From the cell containing the given text, extract its center point as (x, y) coordinate. 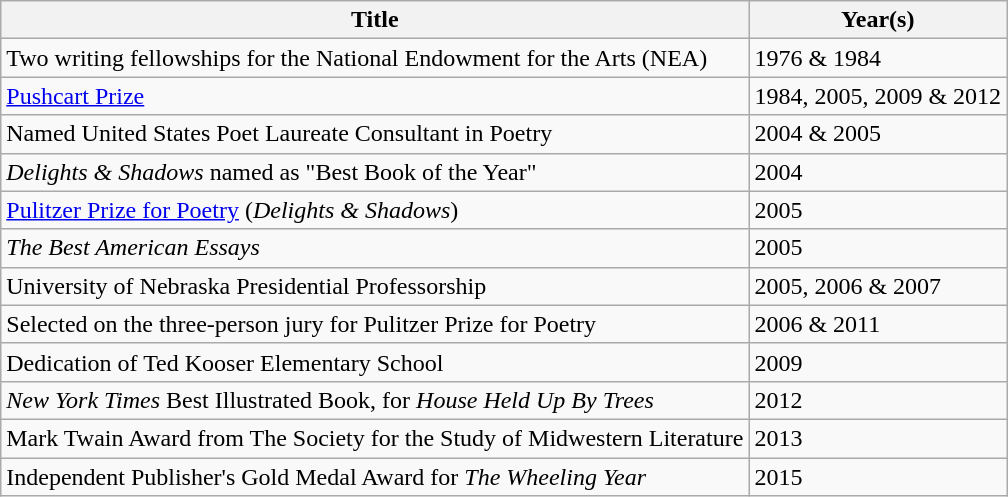
2006 & 2011 (878, 324)
1976 & 1984 (878, 58)
Pushcart Prize (375, 96)
Pulitzer Prize for Poetry (Delights & Shadows) (375, 210)
Independent Publisher's Gold Medal Award for The Wheeling Year (375, 477)
Dedication of Ted Kooser Elementary School (375, 362)
Title (375, 20)
2004 (878, 172)
University of Nebraska Presidential Professorship (375, 286)
2013 (878, 438)
2005, 2006 & 2007 (878, 286)
2015 (878, 477)
New York Times Best Illustrated Book, for House Held Up By Trees (375, 400)
Year(s) (878, 20)
Two writing fellowships for the National Endowment for the Arts (NEA) (375, 58)
Mark Twain Award from The Society for the Study of Midwestern Literature (375, 438)
2012 (878, 400)
Named United States Poet Laureate Consultant in Poetry (375, 134)
Delights & Shadows named as "Best Book of the Year" (375, 172)
2009 (878, 362)
Selected on the three-person jury for Pulitzer Prize for Poetry (375, 324)
1984, 2005, 2009 & 2012 (878, 96)
2004 & 2005 (878, 134)
The Best American Essays (375, 248)
